Provide the (x, y) coordinate of the cell's center where the given text is located.  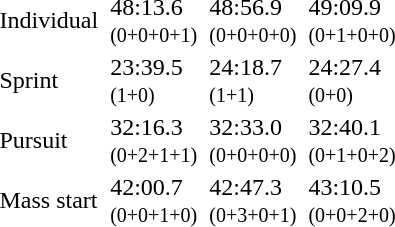
24:18.7(1+1) (253, 80)
32:16.3(0+2+1+1) (154, 140)
32:33.0(0+0+0+0) (253, 140)
23:39.5(1+0) (154, 80)
